For the text-containing cell, return its midpoint in (x, y) coordinate format. 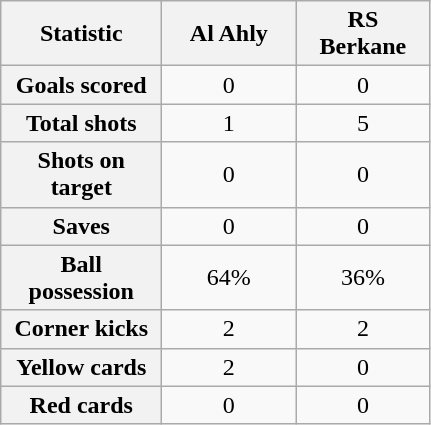
Total shots (82, 123)
Goals scored (82, 85)
Statistic (82, 34)
Al Ahly (229, 34)
36% (363, 278)
Ball possession (82, 278)
RS Berkane (363, 34)
5 (363, 123)
Yellow cards (82, 367)
Corner kicks (82, 329)
1 (229, 123)
Red cards (82, 405)
Saves (82, 226)
64% (229, 278)
Shots on target (82, 174)
